Search for the cell housing the specified text and yield its (X, Y) center coordinate. 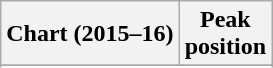
Chart (2015–16) (90, 34)
Peakposition (225, 34)
